Return the [X, Y] coordinate for the center point of the cell that contains the specified text.  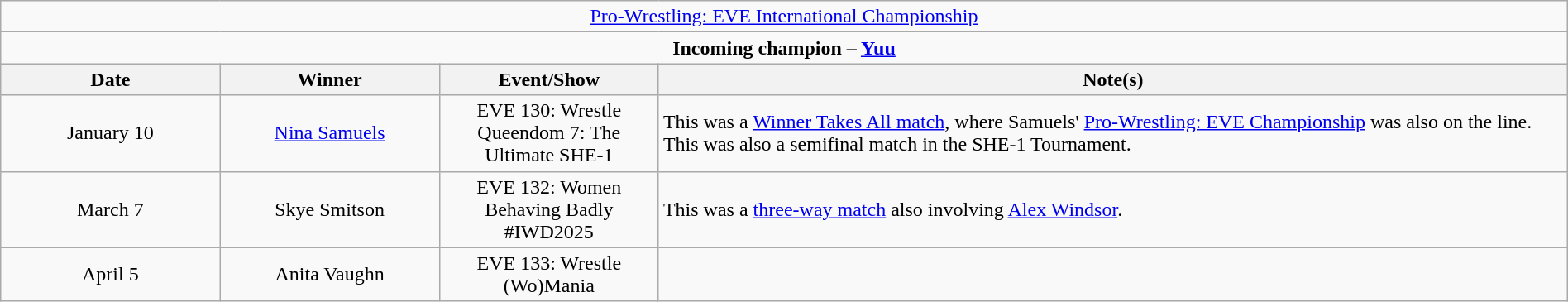
Pro-Wrestling: EVE International Championship [784, 17]
Skye Smitson [329, 209]
April 5 [111, 275]
EVE 130: Wrestle Queendom 7: The Ultimate SHE-1 [549, 133]
Nina Samuels [329, 133]
Winner [329, 79]
EVE 133: Wrestle (Wo)Mania [549, 275]
EVE 132: Women Behaving Badly #IWD2025 [549, 209]
Incoming champion – Yuu [784, 48]
Note(s) [1113, 79]
This was a three-way match also involving Alex Windsor. [1113, 209]
Anita Vaughn [329, 275]
Date [111, 79]
January 10 [111, 133]
Event/Show [549, 79]
March 7 [111, 209]
